Find where the given text appears and provide that cell's center as [X, Y] coordinate. 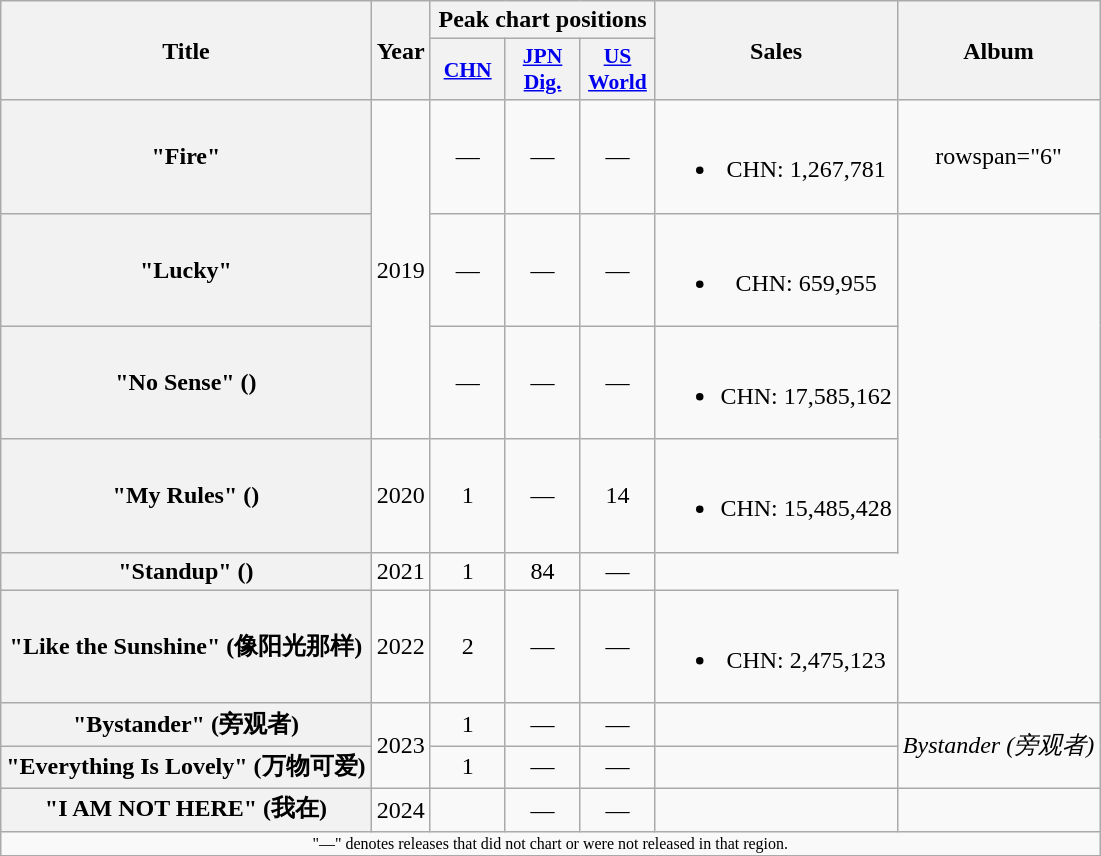
Year [400, 50]
"I AM NOT HERE" (我在) [186, 810]
rowspan="6" [998, 156]
Album [998, 50]
2020 [400, 496]
"No Sense" () [186, 382]
2024 [400, 810]
CHN [468, 70]
CHN: 17,585,162 [776, 382]
84 [542, 571]
US World [618, 70]
"Everything Is Lovely" (万物可爱) [186, 768]
CHN: 15,485,428 [776, 496]
"Standup" () [186, 571]
2 [468, 646]
Sales [776, 50]
Peak chart positions [542, 20]
"Bystander" (旁观者) [186, 724]
"Lucky" [186, 270]
2019 [400, 270]
Title [186, 50]
"—" denotes releases that did not chart or were not released in that region. [550, 843]
CHN: 2,475,123 [776, 646]
"Like the Sunshine" (像阳光那样) [186, 646]
CHN: 659,955 [776, 270]
Bystander (旁观者) [998, 746]
2023 [400, 746]
"My Rules" () [186, 496]
CHN: 1,267,781 [776, 156]
2022 [400, 646]
JPN Dig. [542, 70]
"Fire" [186, 156]
14 [618, 496]
2021 [400, 571]
